From the cell containing the given text, extract its center point as (x, y) coordinate. 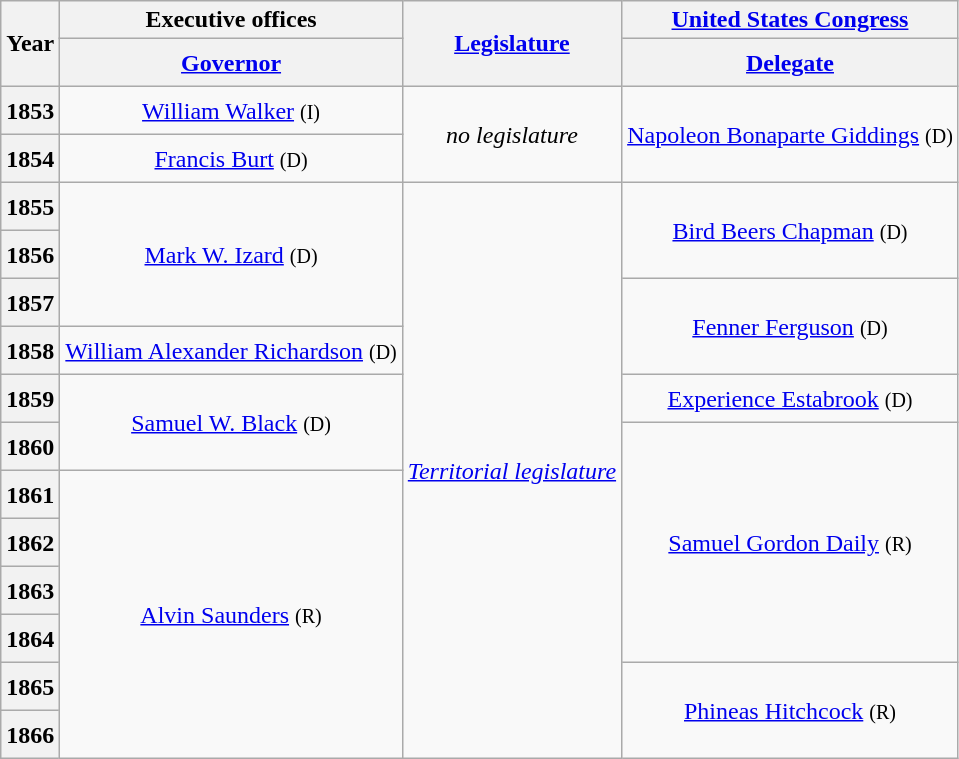
Executive offices (231, 20)
Governor (231, 63)
Francis Burt (D) (231, 159)
1855 (30, 207)
1860 (30, 447)
United States Congress (790, 20)
Year (30, 44)
1858 (30, 351)
Fenner Ferguson (D) (790, 327)
Bird Beers Chapman (D) (790, 231)
1853 (30, 111)
William Walker (I) (231, 111)
Mark W. Izard (D) (231, 255)
1864 (30, 639)
Samuel Gordon Daily (R) (790, 543)
1862 (30, 543)
1856 (30, 255)
1861 (30, 495)
1866 (30, 735)
William Alexander Richardson (D) (231, 351)
1859 (30, 399)
Legislature (512, 44)
1854 (30, 159)
1857 (30, 303)
1865 (30, 687)
Samuel W. Black (D) (231, 423)
no legislature (512, 135)
Napoleon Bonaparte Giddings (D) (790, 135)
Delegate (790, 63)
Experience Estabrook (D) (790, 399)
1863 (30, 591)
Alvin Saunders (R) (231, 615)
Territorial legislature (512, 471)
Phineas Hitchcock (R) (790, 711)
